Provide the [x, y] coordinate of the cell's center where the given text is located.  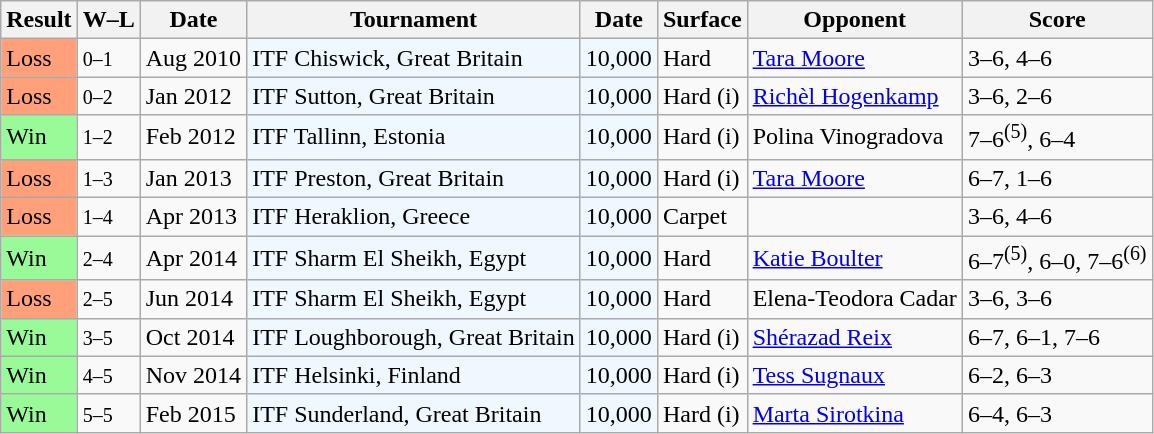
Nov 2014 [193, 375]
ITF Preston, Great Britain [414, 178]
ITF Loughborough, Great Britain [414, 337]
Score [1057, 20]
Jan 2013 [193, 178]
Feb 2015 [193, 413]
ITF Sunderland, Great Britain [414, 413]
Marta Sirotkina [854, 413]
Katie Boulter [854, 258]
6–7, 1–6 [1057, 178]
ITF Chiswick, Great Britain [414, 58]
Result [39, 20]
Shérazad Reix [854, 337]
5–5 [108, 413]
0–2 [108, 96]
6–7(5), 6–0, 7–6(6) [1057, 258]
ITF Tallinn, Estonia [414, 138]
4–5 [108, 375]
Feb 2012 [193, 138]
Elena-Teodora Cadar [854, 299]
Polina Vinogradova [854, 138]
Surface [702, 20]
3–5 [108, 337]
ITF Sutton, Great Britain [414, 96]
Tess Sugnaux [854, 375]
Oct 2014 [193, 337]
Opponent [854, 20]
2–4 [108, 258]
1–3 [108, 178]
2–5 [108, 299]
Tournament [414, 20]
Carpet [702, 217]
W–L [108, 20]
3–6, 3–6 [1057, 299]
Richèl Hogenkamp [854, 96]
1–4 [108, 217]
0–1 [108, 58]
6–2, 6–3 [1057, 375]
3–6, 2–6 [1057, 96]
Apr 2014 [193, 258]
7–6(5), 6–4 [1057, 138]
1–2 [108, 138]
Jun 2014 [193, 299]
6–7, 6–1, 7–6 [1057, 337]
ITF Heraklion, Greece [414, 217]
6–4, 6–3 [1057, 413]
Apr 2013 [193, 217]
Jan 2012 [193, 96]
ITF Helsinki, Finland [414, 375]
Aug 2010 [193, 58]
